Return the [X, Y] coordinate for the center point of the cell that contains the specified text.  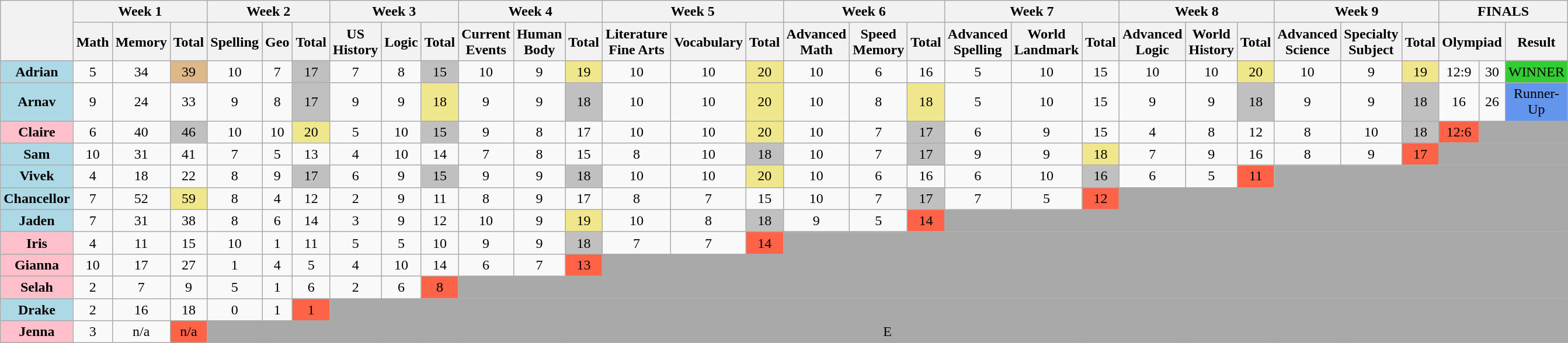
Week 4 [530, 12]
E [888, 332]
Claire [37, 132]
Vocabulary [709, 42]
CurrentEvents [486, 42]
34 [141, 72]
40 [141, 132]
30 [1493, 72]
Advanced Logic [1152, 42]
Olympiad [1472, 42]
Sam [37, 154]
Iris [37, 243]
Adrian [37, 72]
Logic [401, 42]
Result [1536, 42]
WINNER [1536, 72]
24 [141, 101]
Drake [37, 310]
Geo [277, 42]
AdvancedScience [1308, 42]
LiteratureFine Arts [637, 42]
Jenna [37, 332]
Human Body [539, 42]
Week 5 [693, 12]
46 [189, 132]
59 [189, 198]
Week 6 [864, 12]
Spelling [235, 42]
22 [189, 176]
41 [189, 154]
Week 2 [269, 12]
12:6 [1459, 132]
Advanced Spelling [978, 42]
AdvancedMath [816, 42]
Selah [37, 287]
27 [189, 265]
38 [189, 220]
Week 3 [394, 12]
Speed Memory [878, 42]
Week 7 [1031, 12]
Vivek [37, 176]
USHistory [355, 42]
Arnav [37, 101]
Week 9 [1357, 12]
52 [141, 198]
Week 1 [140, 12]
26 [1493, 101]
33 [189, 101]
Gianna [37, 265]
39 [189, 72]
FINALS [1503, 12]
Math [92, 42]
0 [235, 310]
Week 8 [1197, 12]
World History [1211, 42]
World Landmark [1047, 42]
Chancellor [37, 198]
12:9 [1459, 72]
Memory [141, 42]
Runner-Up [1536, 101]
SpecialtySubject [1371, 42]
Jaden [37, 220]
